Return (X, Y) of the center of cell containing provided text 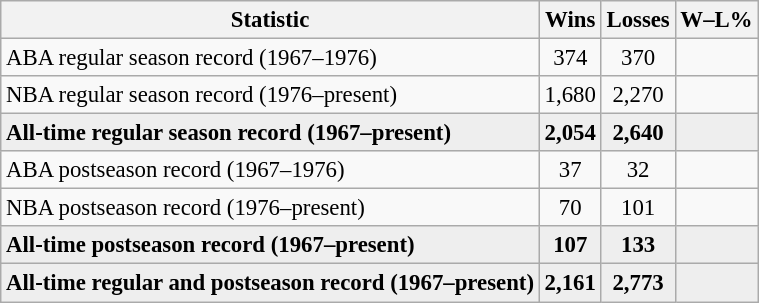
Wins (570, 20)
ABA regular season record (1967–1976) (270, 58)
Statistic (270, 20)
374 (570, 58)
370 (638, 58)
Losses (638, 20)
All-time regular season record (1967–present) (270, 133)
107 (570, 245)
1,680 (570, 95)
NBA regular season record (1976–present) (270, 95)
70 (570, 208)
2,161 (570, 283)
W–L% (716, 20)
ABA postseason record (1967–1976) (270, 170)
All-time regular and postseason record (1967–present) (270, 283)
All-time postseason record (1967–present) (270, 245)
101 (638, 208)
2,054 (570, 133)
133 (638, 245)
32 (638, 170)
2,640 (638, 133)
NBA postseason record (1976–present) (270, 208)
37 (570, 170)
2,773 (638, 283)
2,270 (638, 95)
